Locate the cell with the specified text and output its (x, y) center coordinate. 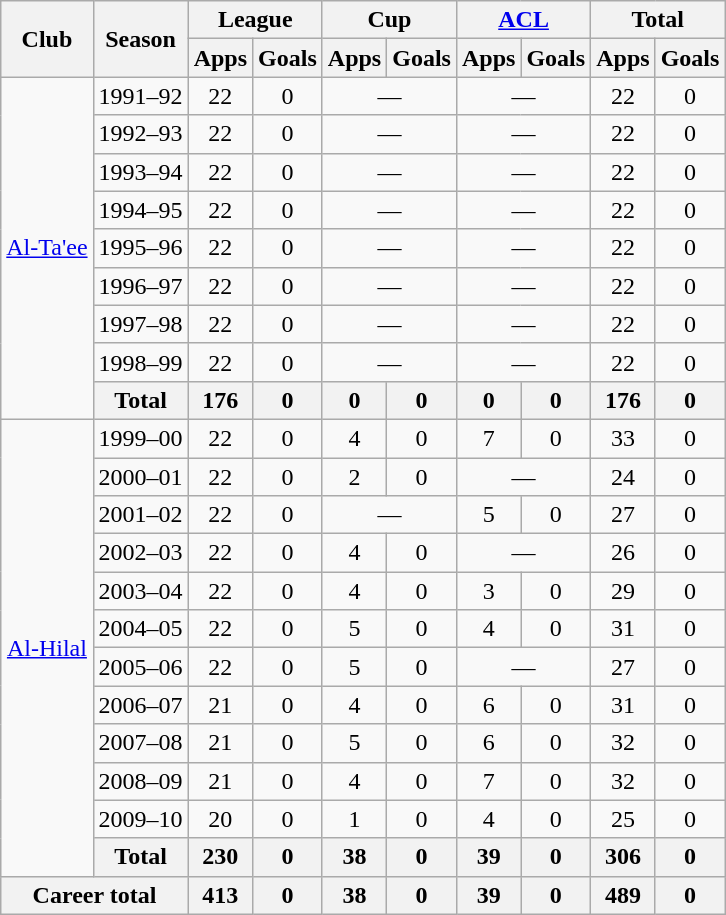
2003–04 (140, 591)
Cup (389, 20)
2 (354, 477)
Al-Hilal (47, 648)
Al-Ta'ee (47, 248)
1991–92 (140, 96)
2008–09 (140, 781)
1995–96 (140, 248)
2004–05 (140, 629)
Club (47, 39)
1992–93 (140, 134)
24 (623, 477)
1994–95 (140, 210)
1999–00 (140, 438)
230 (220, 857)
Season (140, 39)
29 (623, 591)
ACL (523, 20)
2009–10 (140, 819)
2007–08 (140, 743)
League (255, 20)
2001–02 (140, 515)
1993–94 (140, 172)
2000–01 (140, 477)
33 (623, 438)
20 (220, 819)
489 (623, 895)
1 (354, 819)
306 (623, 857)
3 (488, 591)
2002–03 (140, 553)
2006–07 (140, 705)
1997–98 (140, 324)
1996–97 (140, 286)
413 (220, 895)
25 (623, 819)
26 (623, 553)
Career total (94, 895)
1998–99 (140, 362)
2005–06 (140, 667)
